For the text-containing cell, return its midpoint in [X, Y] coordinate format. 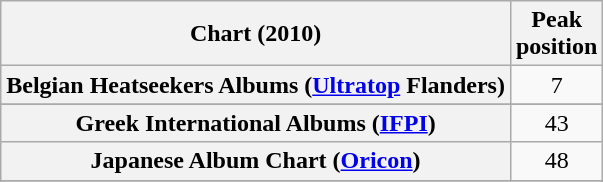
48 [556, 161]
Belgian Heatseekers Albums (Ultratop Flanders) [256, 85]
Japanese Album Chart (Oricon) [256, 161]
Chart (2010) [256, 34]
Peakposition [556, 34]
43 [556, 123]
7 [556, 85]
Greek International Albums (IFPI) [256, 123]
